Output the [X, Y] coordinate of the center of the cell containing the given text.  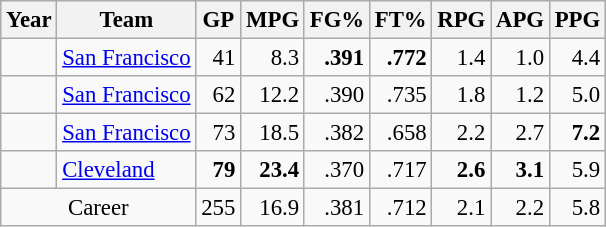
3.1 [520, 170]
2.1 [462, 208]
4.4 [577, 58]
2.7 [520, 133]
12.2 [273, 95]
APG [520, 20]
2.6 [462, 170]
.717 [400, 170]
.735 [400, 95]
.658 [400, 133]
.382 [336, 133]
73 [218, 133]
MPG [273, 20]
1.0 [520, 58]
.390 [336, 95]
Career [98, 208]
FT% [400, 20]
PPG [577, 20]
1.4 [462, 58]
Year [29, 20]
5.0 [577, 95]
5.8 [577, 208]
41 [218, 58]
18.5 [273, 133]
Team [126, 20]
.712 [400, 208]
.370 [336, 170]
.772 [400, 58]
.391 [336, 58]
FG% [336, 20]
GP [218, 20]
7.2 [577, 133]
23.4 [273, 170]
16.9 [273, 208]
79 [218, 170]
Cleveland [126, 170]
5.9 [577, 170]
8.3 [273, 58]
.381 [336, 208]
RPG [462, 20]
62 [218, 95]
1.8 [462, 95]
1.2 [520, 95]
255 [218, 208]
